Find where the given text appears and provide that cell's center as (x, y) coordinate. 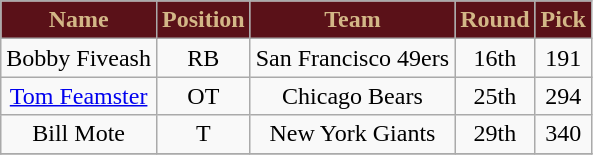
RB (203, 58)
Team (352, 20)
Tom Feamster (79, 96)
Bobby Fiveash (79, 58)
Pick (563, 20)
29th (495, 134)
Position (203, 20)
Bill Mote (79, 134)
16th (495, 58)
Round (495, 20)
294 (563, 96)
San Francisco 49ers (352, 58)
OT (203, 96)
T (203, 134)
New York Giants (352, 134)
25th (495, 96)
Chicago Bears (352, 96)
Name (79, 20)
340 (563, 134)
191 (563, 58)
